Scan for the cell matching the given text and deliver its (x, y) coordinate at center. 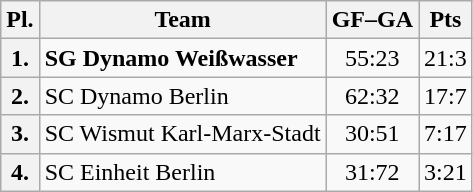
SG Dynamo Weißwasser (182, 58)
55:23 (372, 58)
SC Dynamo Berlin (182, 96)
Pl. (20, 20)
3. (20, 134)
62:32 (372, 96)
3:21 (445, 172)
7:17 (445, 134)
Pts (445, 20)
1. (20, 58)
SC Einheit Berlin (182, 172)
GF–GA (372, 20)
31:72 (372, 172)
21:3 (445, 58)
17:7 (445, 96)
2. (20, 96)
SC Wismut Karl-Marx-Stadt (182, 134)
Team (182, 20)
4. (20, 172)
30:51 (372, 134)
